Return (X, Y) of the center of cell containing provided text 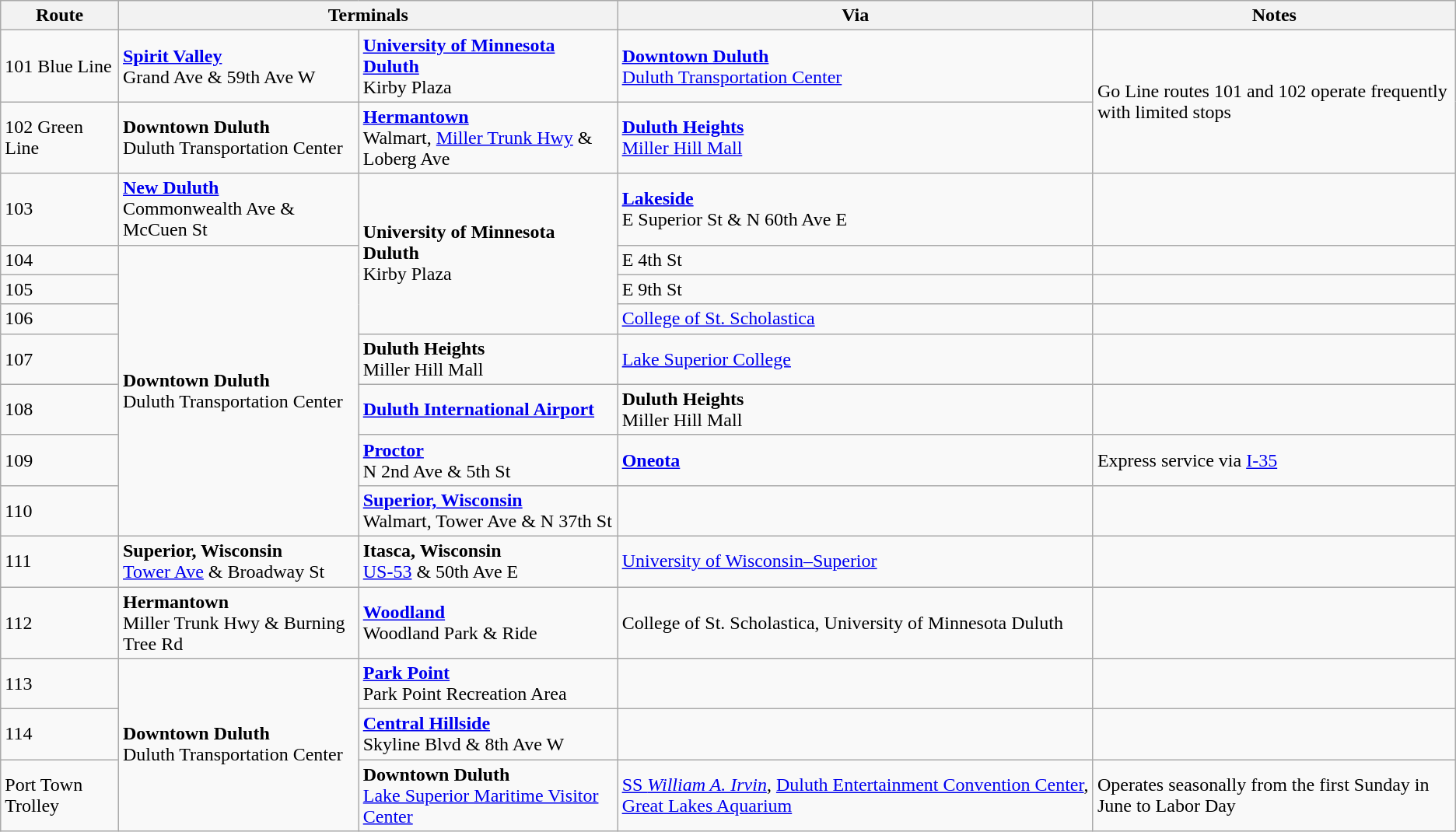
108 (60, 409)
Express service via I-35 (1274, 460)
102 Green Line (60, 138)
Lake Superior College (856, 359)
111 (60, 561)
Oneota (856, 460)
Park PointPark Point Recreation Area (488, 684)
Terminals (368, 16)
E 4th St (856, 260)
Central HillsideSkyline Blvd & 8th Ave W (488, 734)
Superior, WisconsinWalmart, Tower Ave & N 37th St (488, 510)
College of St. Scholastica, University of Minnesota Duluth (856, 622)
Go Line routes 101 and 102 operate frequently with limited stops (1274, 102)
106 (60, 319)
Itasca, WisconsinUS-53 & 50th Ave E (488, 561)
New DuluthCommonwealth Ave & McCuen St (238, 209)
SS William A. Irvin, Duluth Entertainment Convention Center, Great Lakes Aquarium (856, 795)
Notes (1274, 16)
Port Town Trolley (60, 795)
Route (60, 16)
104 (60, 260)
Superior, WisconsinTower Ave & Broadway St (238, 561)
E 9th St (856, 289)
WoodlandWoodland Park & Ride (488, 622)
105 (60, 289)
Spirit ValleyGrand Ave & 59th Ave W (238, 66)
HermantownMiller Trunk Hwy & Burning Tree Rd (238, 622)
Duluth International Airport (488, 409)
ProctorN 2nd Ave & 5th St (488, 460)
University of Wisconsin–Superior (856, 561)
College of St. Scholastica (856, 319)
HermantownWalmart, Miller Trunk Hwy & Loberg Ave (488, 138)
113 (60, 684)
107 (60, 359)
101 Blue Line (60, 66)
Downtown DuluthLake Superior Maritime Visitor Center (488, 795)
Operates seasonally from the first Sunday in June to Labor Day (1274, 795)
109 (60, 460)
110 (60, 510)
Via (856, 16)
103 (60, 209)
114 (60, 734)
112 (60, 622)
LakesideE Superior St & N 60th Ave E (856, 209)
